Identify which cell holds the provided text, then report its [X, Y] central coordinate. 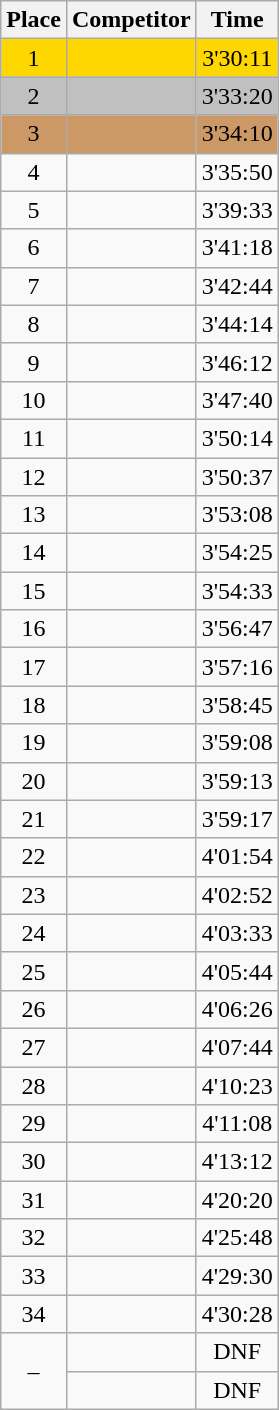
3'39:33 [237, 210]
28 [34, 1085]
10 [34, 400]
3 [34, 134]
4'25:48 [237, 1238]
Competitor [131, 20]
Time [237, 20]
27 [34, 1047]
3'33:20 [237, 96]
3'46:12 [237, 362]
3'34:10 [237, 134]
3'30:11 [237, 58]
1 [34, 58]
24 [34, 933]
9 [34, 362]
4'13:12 [237, 1162]
8 [34, 324]
4'01:54 [237, 857]
18 [34, 705]
4 [34, 172]
16 [34, 629]
34 [34, 1314]
25 [34, 971]
30 [34, 1162]
2 [34, 96]
32 [34, 1238]
3'50:37 [237, 477]
26 [34, 1009]
13 [34, 515]
3'54:33 [237, 591]
3'42:44 [237, 286]
3'53:08 [237, 515]
3'44:14 [237, 324]
3'54:25 [237, 553]
15 [34, 591]
21 [34, 819]
12 [34, 477]
22 [34, 857]
4'02:52 [237, 895]
3'58:45 [237, 705]
17 [34, 667]
3'41:18 [237, 248]
11 [34, 438]
33 [34, 1276]
7 [34, 286]
31 [34, 1200]
3'59:17 [237, 819]
4'03:33 [237, 933]
3'56:47 [237, 629]
20 [34, 781]
3'50:14 [237, 438]
3'35:50 [237, 172]
– [34, 1371]
3'57:16 [237, 667]
14 [34, 553]
4'10:23 [237, 1085]
29 [34, 1124]
4'11:08 [237, 1124]
6 [34, 248]
Place [34, 20]
5 [34, 210]
23 [34, 895]
3'59:08 [237, 743]
19 [34, 743]
4'20:20 [237, 1200]
4'07:44 [237, 1047]
4'06:26 [237, 1009]
4'05:44 [237, 971]
4'30:28 [237, 1314]
3'59:13 [237, 781]
3'47:40 [237, 400]
4'29:30 [237, 1276]
